For the text-containing cell, return its midpoint in (x, y) coordinate format. 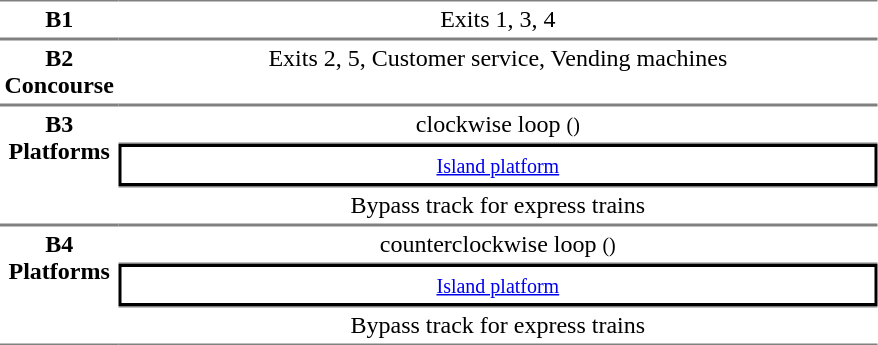
B4Platforms (59, 285)
B1 (59, 20)
B2Concourse (59, 72)
Exits 2, 5, Customer service, Vending machines (498, 72)
B3Platforms (59, 165)
counterclockwise loop () (498, 244)
Exits 1, 3, 4 (498, 20)
clockwise loop () (498, 124)
